Provide the (x, y) coordinate of the cell's center where the given text is located.  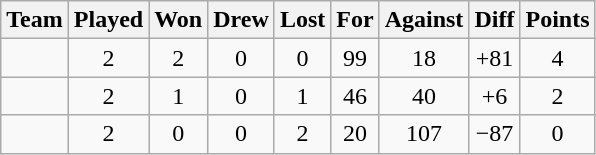
20 (355, 134)
40 (424, 96)
Won (178, 20)
Against (424, 20)
+81 (494, 58)
46 (355, 96)
Points (558, 20)
99 (355, 58)
18 (424, 58)
Team (35, 20)
Played (108, 20)
Lost (302, 20)
107 (424, 134)
+6 (494, 96)
−87 (494, 134)
For (355, 20)
Drew (242, 20)
4 (558, 58)
Diff (494, 20)
